Return (x, y) of the center of cell containing provided text 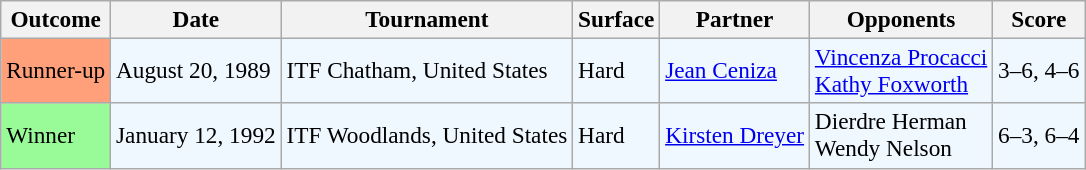
3–6, 4–6 (1039, 70)
Partner (735, 19)
Tournament (427, 19)
ITF Chatham, United States (427, 70)
Kirsten Dreyer (735, 136)
Date (196, 19)
Runner-up (56, 70)
ITF Woodlands, United States (427, 136)
6–3, 6–4 (1039, 136)
Jean Ceniza (735, 70)
Surface (616, 19)
January 12, 1992 (196, 136)
Outcome (56, 19)
Dierdre Herman Wendy Nelson (900, 136)
Vincenza Procacci Kathy Foxworth (900, 70)
Score (1039, 19)
Winner (56, 136)
August 20, 1989 (196, 70)
Opponents (900, 19)
